Return the (X, Y) coordinate for the center point of the cell that contains the specified text.  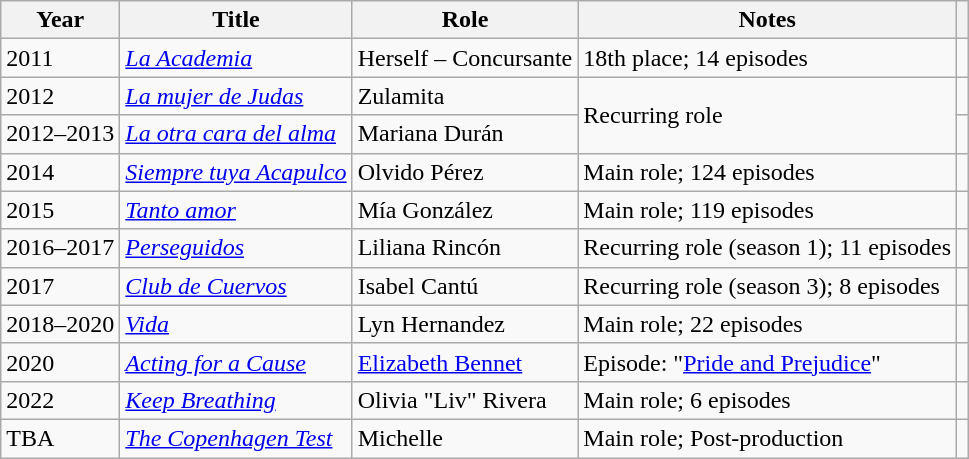
Notes (768, 20)
Keep Breathing (236, 400)
2012 (60, 96)
TBA (60, 438)
2014 (60, 172)
Zulamita (465, 96)
2016–2017 (60, 248)
La Academia (236, 58)
Siempre tuya Acapulco (236, 172)
2022 (60, 400)
Elizabeth Bennet (465, 362)
La otra cara del alma (236, 134)
Vida (236, 324)
Year (60, 20)
Herself – Concursante (465, 58)
Isabel Cantú (465, 286)
Perseguidos (236, 248)
2017 (60, 286)
Olivia "Liv" Rivera (465, 400)
Michelle (465, 438)
Main role; 6 episodes (768, 400)
Episode: "Pride and Prejudice" (768, 362)
Olvido Pérez (465, 172)
18th place; 14 episodes (768, 58)
Recurring role (season 3); 8 episodes (768, 286)
2020 (60, 362)
The Copenhagen Test (236, 438)
Main role; 119 episodes (768, 210)
Acting for a Cause (236, 362)
Main role; Post-production (768, 438)
Club de Cuervos (236, 286)
Main role; 22 episodes (768, 324)
Mariana Durán (465, 134)
Mía González (465, 210)
Role (465, 20)
Recurring role (768, 115)
Title (236, 20)
Tanto amor (236, 210)
La mujer de Judas (236, 96)
2011 (60, 58)
Recurring role (season 1); 11 episodes (768, 248)
Main role; 124 episodes (768, 172)
2012–2013 (60, 134)
2015 (60, 210)
2018–2020 (60, 324)
Lyn Hernandez (465, 324)
Liliana Rincón (465, 248)
